For the text-containing cell, return its midpoint in (X, Y) coordinate format. 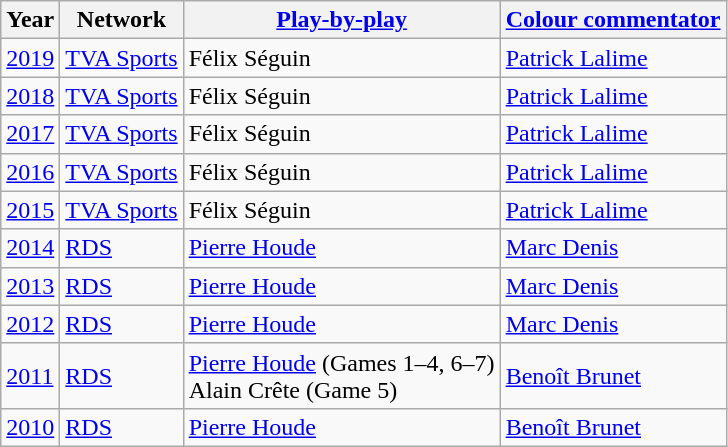
2014 (30, 248)
Colour commentator (613, 20)
2013 (30, 286)
2011 (30, 376)
2019 (30, 58)
Pierre Houde (Games 1–4, 6–7)Alain Crête (Game 5) (342, 376)
2015 (30, 210)
2017 (30, 134)
2018 (30, 96)
2012 (30, 324)
2016 (30, 172)
2010 (30, 427)
Network (122, 20)
Play-by-play (342, 20)
Year (30, 20)
